Find where the given text appears and provide that cell's center as [X, Y] coordinate. 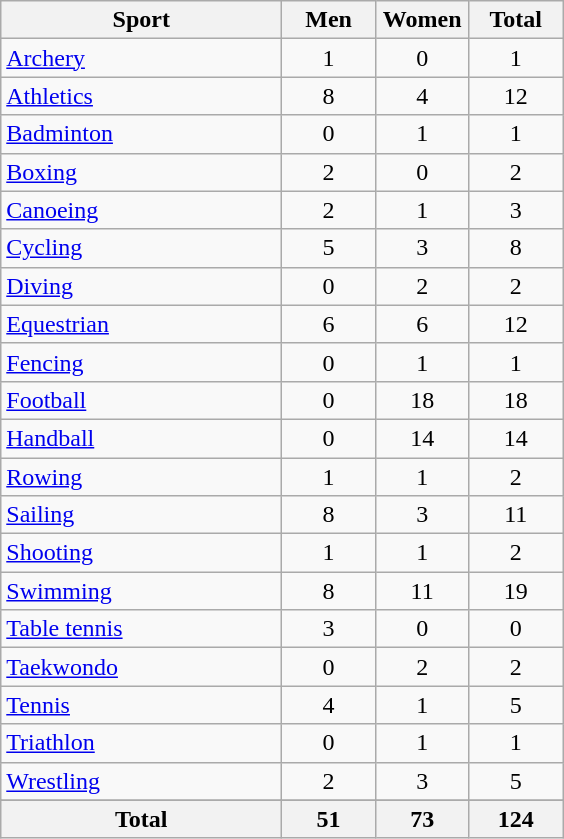
Triathlon [142, 743]
Cycling [142, 248]
Football [142, 400]
Shooting [142, 553]
Rowing [142, 477]
Athletics [142, 96]
Canoeing [142, 210]
Diving [142, 286]
Women [422, 20]
Sailing [142, 515]
124 [516, 819]
Badminton [142, 134]
Swimming [142, 591]
51 [329, 819]
Taekwondo [142, 667]
Equestrian [142, 324]
Boxing [142, 172]
Tennis [142, 705]
Men [329, 20]
Table tennis [142, 629]
Archery [142, 58]
Sport [142, 20]
Fencing [142, 362]
Wrestling [142, 781]
73 [422, 819]
Handball [142, 438]
19 [516, 591]
